Capture the cell that displays the provided text and extract its (x, y) central coordinate. 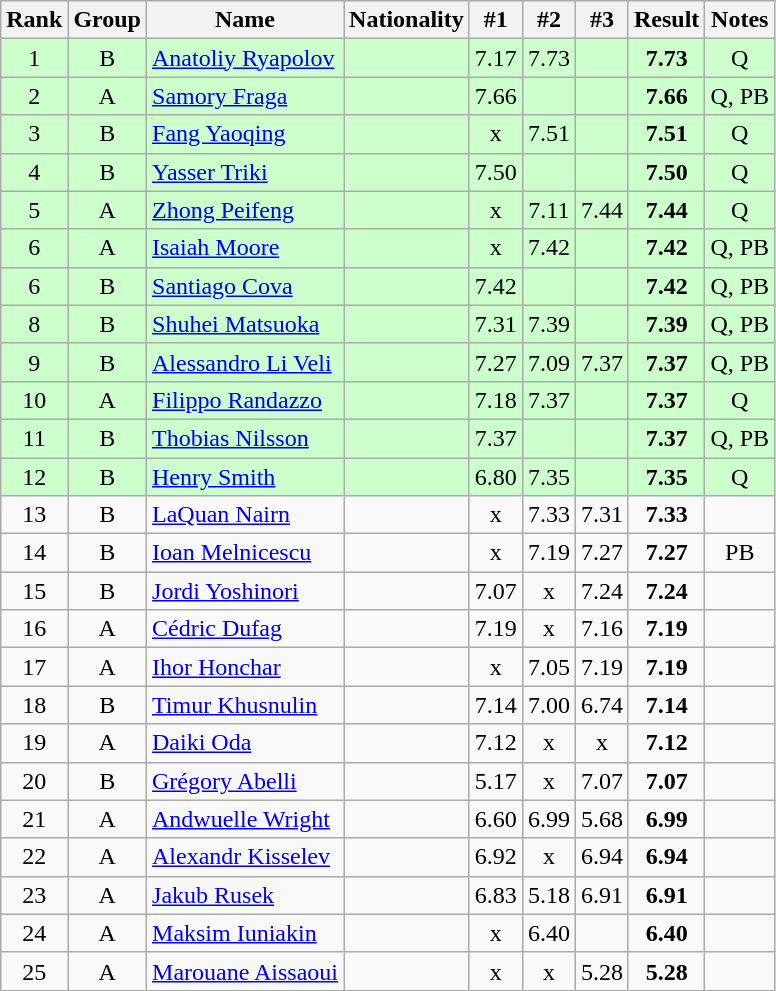
Jakub Rusek (246, 895)
Name (246, 20)
5 (34, 210)
#2 (548, 20)
10 (34, 400)
Thobias Nilsson (246, 438)
Anatoliy Ryapolov (246, 58)
17 (34, 667)
Andwuelle Wright (246, 819)
LaQuan Nairn (246, 515)
19 (34, 743)
Alexandr Kisselev (246, 857)
Alessandro Li Veli (246, 362)
Santiago Cova (246, 286)
Filippo Randazzo (246, 400)
5.18 (548, 895)
Ihor Honchar (246, 667)
6.83 (496, 895)
Henry Smith (246, 477)
22 (34, 857)
21 (34, 819)
Daiki Oda (246, 743)
Grégory Abelli (246, 781)
#3 (602, 20)
Maksim Iuniakin (246, 933)
#1 (496, 20)
8 (34, 324)
Jordi Yoshinori (246, 591)
7.00 (548, 705)
Fang Yaoqing (246, 134)
Ioan Melnicescu (246, 553)
11 (34, 438)
7.11 (548, 210)
PB (740, 553)
2 (34, 96)
Marouane Aissaoui (246, 971)
Shuhei Matsuoka (246, 324)
Samory Fraga (246, 96)
15 (34, 591)
Result (666, 20)
13 (34, 515)
20 (34, 781)
Group (108, 20)
Cédric Dufag (246, 629)
14 (34, 553)
25 (34, 971)
7.18 (496, 400)
Rank (34, 20)
7.05 (548, 667)
Nationality (407, 20)
9 (34, 362)
Yasser Triki (246, 172)
7.16 (602, 629)
7.09 (548, 362)
Zhong Peifeng (246, 210)
18 (34, 705)
12 (34, 477)
5.68 (602, 819)
Notes (740, 20)
1 (34, 58)
6.74 (602, 705)
Timur Khusnulin (246, 705)
4 (34, 172)
3 (34, 134)
23 (34, 895)
6.92 (496, 857)
6.60 (496, 819)
7.17 (496, 58)
Isaiah Moore (246, 248)
5.17 (496, 781)
24 (34, 933)
16 (34, 629)
6.80 (496, 477)
